Return [X, Y] of the center of cell containing provided text 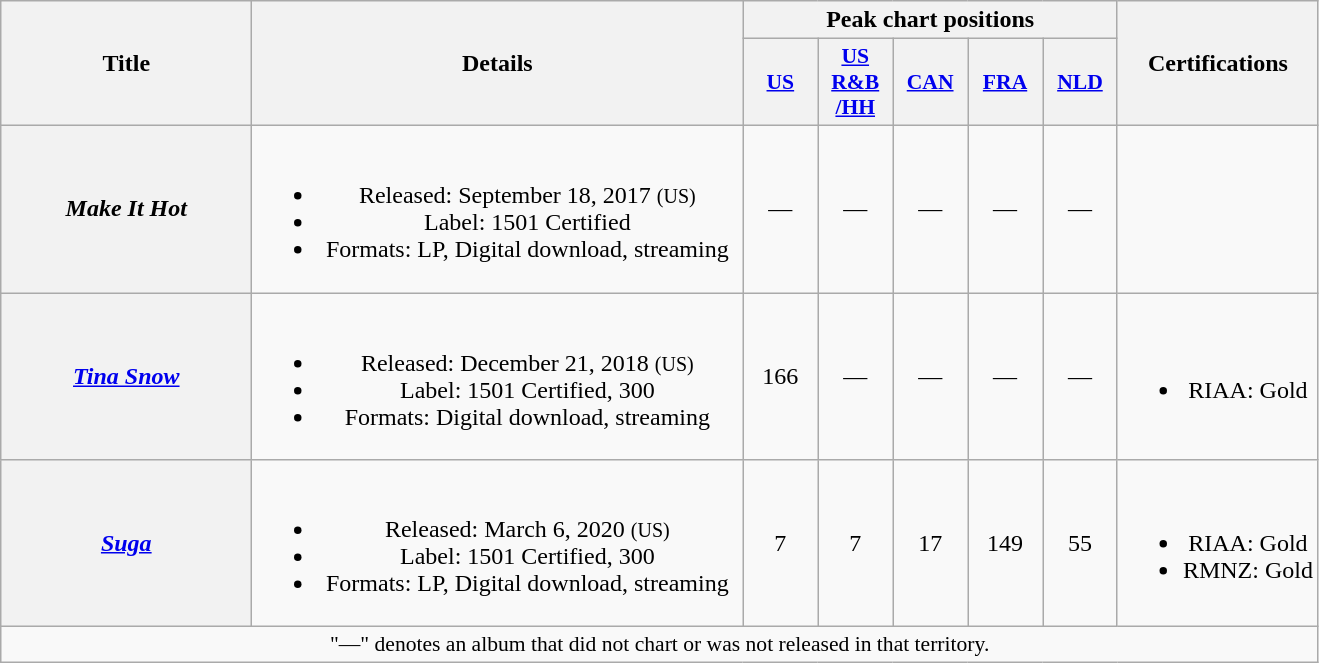
55 [1080, 544]
17 [930, 544]
Peak chart positions [930, 20]
149 [1006, 544]
NLD [1080, 82]
Released: December 21, 2018 (US)Label: 1501 Certified, 300Formats: Digital download, streaming [498, 376]
USR&B/HH [856, 82]
Released: September 18, 2017 (US)Label: 1501 CertifiedFormats: LP, Digital download, streaming [498, 208]
Title [126, 64]
Released: March 6, 2020 (US)Label: 1501 Certified, 300Formats: LP, Digital download, streaming [498, 544]
Suga [126, 544]
Tina Snow [126, 376]
FRA [1006, 82]
Details [498, 64]
166 [780, 376]
Certifications [1218, 64]
RIAA: GoldRMNZ: Gold [1218, 544]
"—" denotes an album that did not chart or was not released in that territory. [660, 645]
Make It Hot [126, 208]
US [780, 82]
RIAA: Gold [1218, 376]
CAN [930, 82]
